Extract the (X, Y) coordinate from the center of the cell holding the provided text.  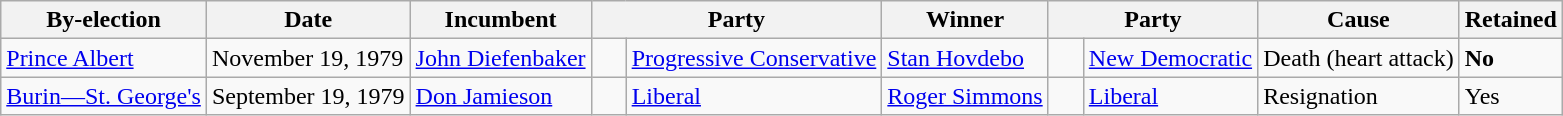
Date (308, 20)
Stan Hovdebo (965, 58)
Roger Simmons (965, 96)
Burin—St. George's (104, 96)
Cause (1359, 20)
November 19, 1979 (308, 58)
September 19, 1979 (308, 96)
Retained (1510, 20)
Death (heart attack) (1359, 58)
Progressive Conservative (754, 58)
Yes (1510, 96)
Resignation (1359, 96)
Winner (965, 20)
Prince Albert (104, 58)
John Diefenbaker (500, 58)
New Democratic (1170, 58)
Don Jamieson (500, 96)
No (1510, 58)
By-election (104, 20)
Incumbent (500, 20)
